Output the (x, y) coordinate of the center of the cell containing the given text.  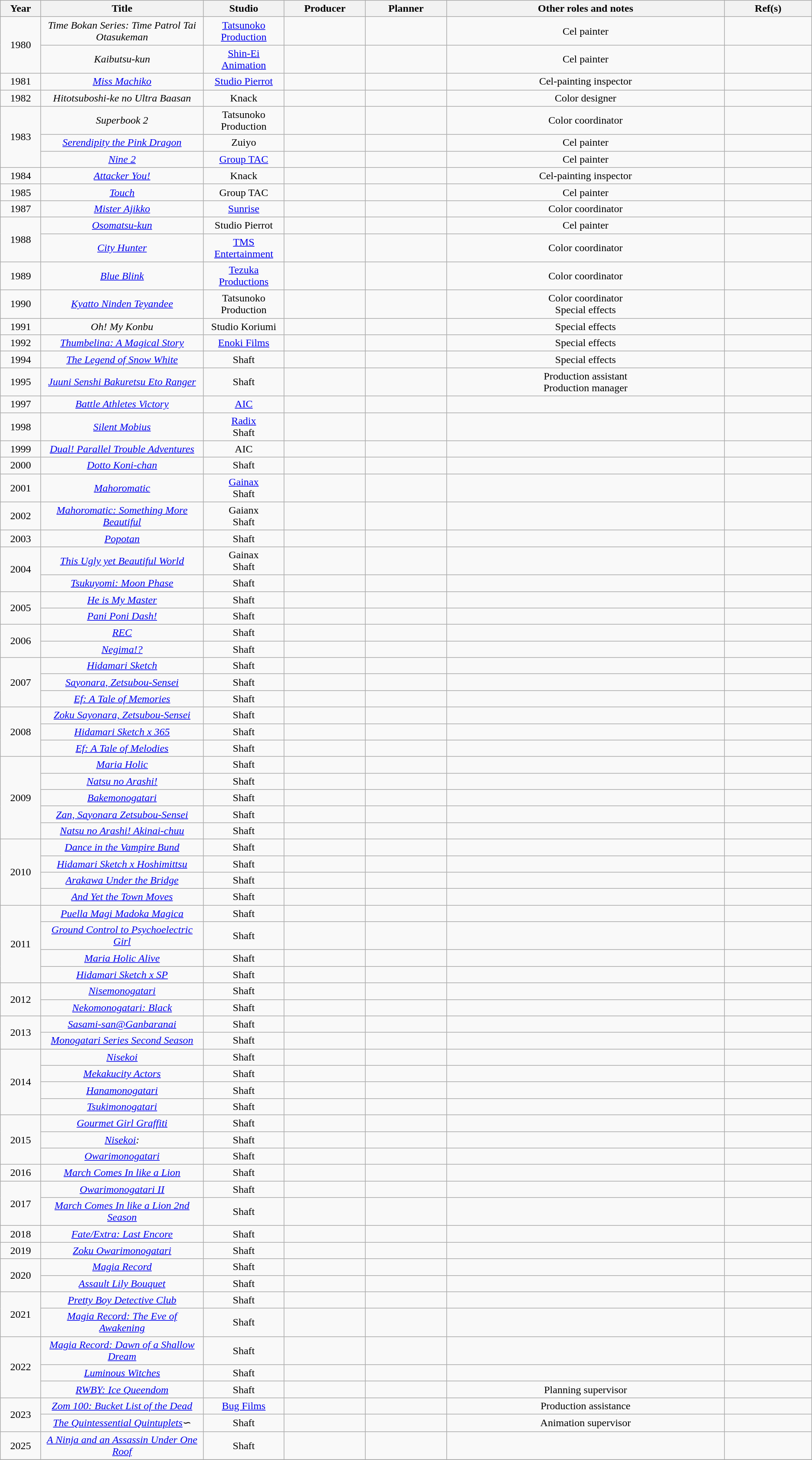
2021 (21, 1314)
Year (21, 9)
1991 (21, 327)
Zom 100: Bucket List of the Dead (122, 1406)
RWBY: Ice Queendom (122, 1389)
2008 (21, 732)
Sunrise (244, 209)
Miss Machiko (122, 82)
Assault Lily Bouquet (122, 1283)
Ef: A Tale of Memories (122, 699)
1992 (21, 343)
GaianxShaft (244, 516)
Nisekoi: (122, 1139)
Animation supervisor (586, 1423)
Silent Mobius (122, 427)
1980 (21, 45)
Ef: A Tale of Melodies (122, 748)
Osomatsu-kun (122, 225)
1989 (21, 276)
1985 (21, 192)
RadixShaft (244, 427)
1994 (21, 360)
Owarimonogatari (122, 1156)
2003 (21, 538)
March Comes In like a Lion 2nd Season (122, 1212)
Gourmet Girl Graffiti (122, 1123)
2017 (21, 1203)
Mekakucity Actors (122, 1074)
Oh! My Konbu (122, 327)
Shin-Ei Animation (244, 59)
Zan, Sayonara Zetsubou-Sensei (122, 814)
Tsukimonogatari (122, 1106)
Pani Poni Dash! (122, 616)
Bakemonogatari (122, 798)
Sasami-san@Ganbaranai (122, 1024)
2022 (21, 1367)
Monogatari Series Second Season (122, 1041)
Nekomonogatari: Black (122, 1008)
Nisemonogatari (122, 991)
Studio Koriumi (244, 327)
2012 (21, 999)
2025 (21, 1445)
2010 (21, 872)
Tsukuyomi: Moon Phase (122, 583)
Zuiyo (244, 143)
1997 (21, 404)
Color designer (586, 98)
1984 (21, 176)
1999 (21, 449)
Touch (122, 192)
2014 (21, 1082)
Enoki Films (244, 343)
2000 (21, 465)
Magia Record: The Eve of Awakening (122, 1322)
Studio (244, 9)
The Legend of Snow White (122, 360)
March Comes In like a Lion (122, 1173)
2005 (21, 608)
Maria Holic Alive (122, 958)
1983 (21, 137)
Puella Magi Madoka Magica (122, 913)
2007 (21, 682)
Planning supervisor (586, 1389)
Attacker You! (122, 176)
Magia Record (122, 1267)
Tezuka Productions (244, 276)
Kaibutsu-kun (122, 59)
Dance in the Vampire Bund (122, 847)
2001 (21, 488)
1987 (21, 209)
Superbook 2 (122, 121)
Production assistantProduction manager (586, 382)
Ref(s) (768, 9)
1998 (21, 427)
1995 (21, 382)
Time Bokan Series: Time Patrol Tai Otasukeman (122, 31)
Dual! Parallel Trouble Adventures (122, 449)
Juuni Senshi Bakuretsu Eto Ranger (122, 382)
Hanamonogatari (122, 1090)
TMS Entertainment (244, 247)
Other roles and notes (586, 9)
2004 (21, 569)
2018 (21, 1234)
City Hunter (122, 247)
2016 (21, 1173)
Color coordinatorSpecial effects (586, 304)
Production assistance (586, 1406)
2023 (21, 1414)
2002 (21, 516)
Popotan (122, 538)
Nine 2 (122, 159)
Zoku Owarimonogatari (122, 1250)
1988 (21, 239)
Maria Holic (122, 765)
2006 (21, 641)
Zoku Sayonara, Zetsubou-Sensei (122, 715)
1990 (21, 304)
2020 (21, 1275)
Planner (406, 9)
Pretty Boy Detective Club (122, 1300)
Luminous Witches (122, 1373)
Bug Films (244, 1406)
Nisekoi (122, 1057)
Hidamari Sketch x 365 (122, 732)
Hitotsuboshi-ke no Ultra Baasan (122, 98)
Natsu no Arashi! (122, 781)
Owarimonogatari II (122, 1189)
Battle Athletes Victory (122, 404)
Ground Control to Psychoelectric Girl (122, 936)
Blue Blink (122, 276)
2015 (21, 1139)
Fate/Extra: Last Encore (122, 1234)
1981 (21, 82)
Negima!? (122, 649)
Arakawa Under the Bridge (122, 881)
2019 (21, 1250)
Natsu no Arashi! Akinai-chuu (122, 831)
Thumbelina: A Magical Story (122, 343)
The Quintessential Quintuplets∽ (122, 1423)
Hidamari Sketch x SP (122, 975)
Mahoromatic (122, 488)
Mister Ajikko (122, 209)
Hidamari Sketch (122, 666)
Hidamari Sketch x Hoshimittsu (122, 864)
Sayonara, Zetsubou-Sensei (122, 682)
Serendipity the Pink Dragon (122, 143)
This Ugly yet Beautiful World (122, 560)
Mahoromatic: Something More Beautiful (122, 516)
2011 (21, 944)
A Ninja and an Assassin Under One Roof (122, 1445)
Dotto Koni-chan (122, 465)
Producer (324, 9)
2013 (21, 1032)
Kyatto Ninden Teyandee (122, 304)
Magia Record: Dawn of a Shallow Dream (122, 1351)
Title (122, 9)
REC (122, 633)
He is My Master (122, 600)
1982 (21, 98)
And Yet the Town Moves (122, 897)
2009 (21, 798)
